Return the [x, y] coordinate for the center point of the cell that contains the specified text.  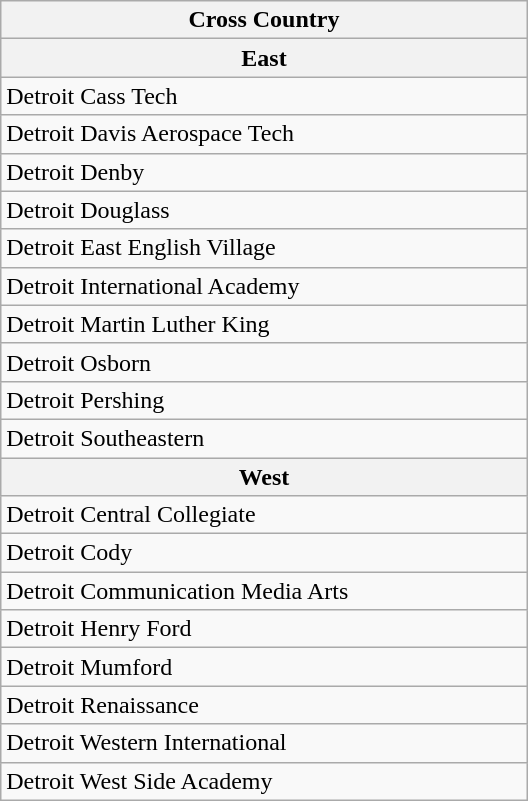
Detroit East English Village [264, 248]
Detroit Martin Luther King [264, 324]
Detroit Western International [264, 743]
Detroit Central Collegiate [264, 515]
Detroit West Side Academy [264, 781]
Detroit Southeastern [264, 438]
West [264, 477]
Detroit Osborn [264, 362]
Detroit Pershing [264, 400]
Detroit Douglass [264, 210]
Detroit Henry Ford [264, 629]
Detroit Renaissance [264, 705]
Detroit Mumford [264, 667]
Detroit Communication Media Arts [264, 591]
East [264, 58]
Detroit Davis Aerospace Tech [264, 134]
Detroit Cass Tech [264, 96]
Detroit Cody [264, 553]
Cross Country [264, 20]
Detroit Denby [264, 172]
Detroit International Academy [264, 286]
